Search for the cell housing the specified text and yield its [x, y] center coordinate. 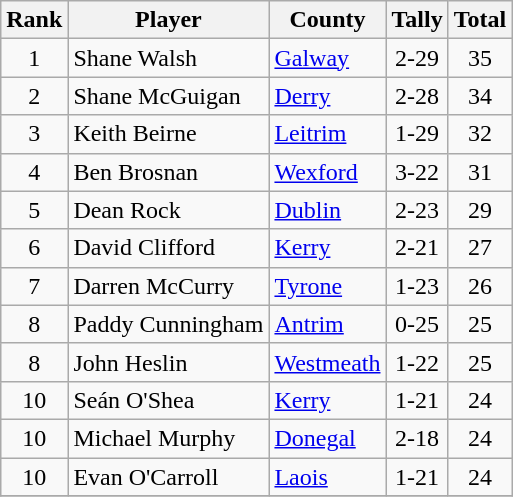
Darren McCurry [168, 286]
1 [34, 58]
Keith Beirne [168, 134]
Leitrim [328, 134]
Tally [417, 20]
26 [480, 286]
27 [480, 248]
Shane Walsh [168, 58]
Player [168, 20]
0-25 [417, 324]
2-18 [417, 438]
Derry [328, 96]
2-29 [417, 58]
32 [480, 134]
5 [34, 210]
6 [34, 248]
Antrim [328, 324]
County [328, 20]
2-28 [417, 96]
Westmeath [328, 362]
31 [480, 172]
2 [34, 96]
2-23 [417, 210]
Tyrone [328, 286]
3-22 [417, 172]
1-23 [417, 286]
35 [480, 58]
Laois [328, 477]
John Heslin [168, 362]
1-22 [417, 362]
Rank [34, 20]
Evan O'Carroll [168, 477]
Galway [328, 58]
Total [480, 20]
Wexford [328, 172]
4 [34, 172]
7 [34, 286]
3 [34, 134]
34 [480, 96]
1-29 [417, 134]
Paddy Cunningham [168, 324]
Dublin [328, 210]
2-21 [417, 248]
Shane McGuigan [168, 96]
Seán O'Shea [168, 400]
Ben Brosnan [168, 172]
David Clifford [168, 248]
29 [480, 210]
Dean Rock [168, 210]
Michael Murphy [168, 438]
Donegal [328, 438]
